From the cell containing the given text, extract its center point as (X, Y) coordinate. 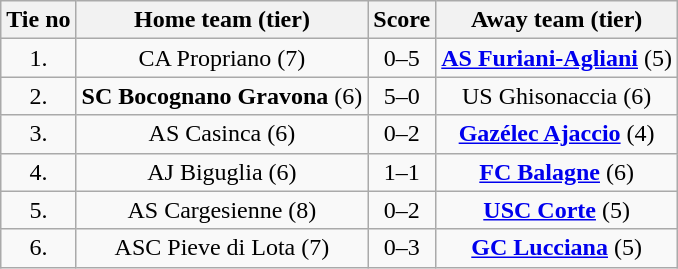
1–1 (402, 172)
AS Furiani-Agliani (5) (557, 58)
Away team (tier) (557, 20)
1. (38, 58)
Score (402, 20)
Tie no (38, 20)
Home team (tier) (222, 20)
SC Bocognano Gravona (6) (222, 96)
6. (38, 248)
USC Corte (5) (557, 210)
AS Casinca (6) (222, 134)
2. (38, 96)
AS Cargesienne (8) (222, 210)
AJ Biguglia (6) (222, 172)
5. (38, 210)
5–0 (402, 96)
0–5 (402, 58)
US Ghisonaccia (6) (557, 96)
CA Propriano (7) (222, 58)
ASC Pieve di Lota (7) (222, 248)
GC Lucciana (5) (557, 248)
3. (38, 134)
FC Balagne (6) (557, 172)
4. (38, 172)
Gazélec Ajaccio (4) (557, 134)
0–3 (402, 248)
